Identify which cell holds the provided text, then report its [x, y] central coordinate. 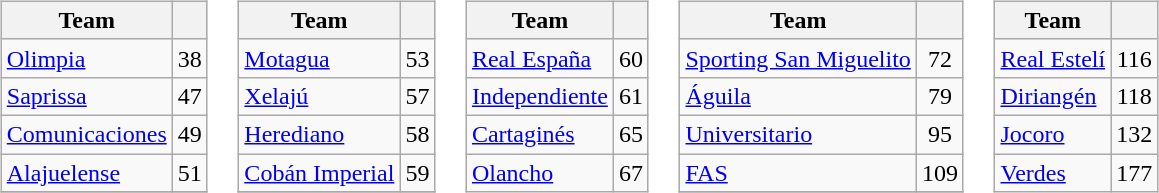
Cartaginés [540, 134]
Independiente [540, 96]
72 [940, 58]
Xelajú [320, 96]
Cobán Imperial [320, 173]
Águila [798, 96]
Real España [540, 58]
Verdes [1053, 173]
53 [418, 58]
59 [418, 173]
Saprissa [86, 96]
109 [940, 173]
58 [418, 134]
116 [1134, 58]
51 [190, 173]
Jocoro [1053, 134]
Olimpia [86, 58]
95 [940, 134]
65 [630, 134]
FAS [798, 173]
118 [1134, 96]
67 [630, 173]
Real Estelí [1053, 58]
Alajuelense [86, 173]
177 [1134, 173]
Comunicaciones [86, 134]
Olancho [540, 173]
38 [190, 58]
47 [190, 96]
Sporting San Miguelito [798, 58]
61 [630, 96]
Motagua [320, 58]
79 [940, 96]
Diriangén [1053, 96]
Universitario [798, 134]
60 [630, 58]
132 [1134, 134]
57 [418, 96]
49 [190, 134]
Herediano [320, 134]
